Output the [x, y] coordinate of the center of the cell containing the given text.  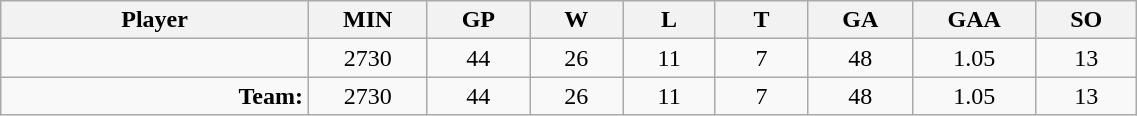
L [669, 20]
W [576, 20]
Player [155, 20]
Team: [155, 96]
SO [1086, 20]
GAA [974, 20]
GP [478, 20]
MIN [368, 20]
T [761, 20]
GA [860, 20]
